Pinpoint the cell where the given text exists, returning its (X, Y) midpoint coordinate. 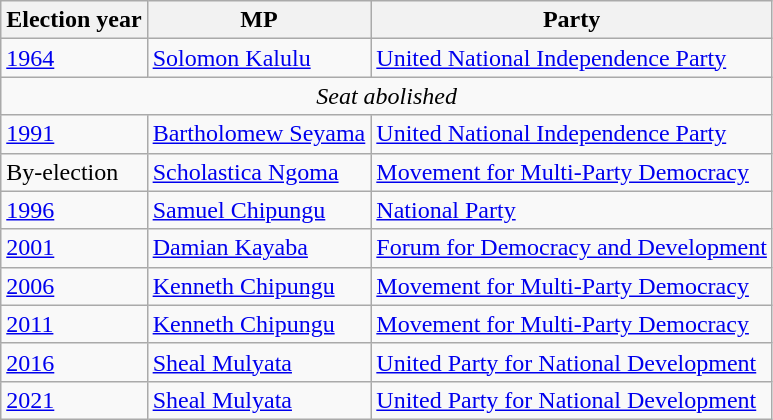
Damian Kayaba (259, 248)
Samuel Chipungu (259, 210)
1996 (74, 210)
2021 (74, 400)
By-election (74, 172)
2006 (74, 286)
Bartholomew Seyama (259, 134)
National Party (572, 210)
Scholastica Ngoma (259, 172)
Solomon Kalulu (259, 58)
Seat abolished (387, 96)
Forum for Democracy and Development (572, 248)
2001 (74, 248)
2011 (74, 324)
1991 (74, 134)
2016 (74, 362)
MP (259, 20)
Election year (74, 20)
1964 (74, 58)
Party (572, 20)
